Identify which cell holds the provided text, then report its [X, Y] central coordinate. 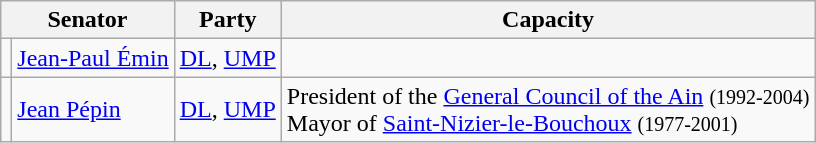
Party [228, 20]
President of the General Council of the Ain (1992-2004)Mayor of Saint-Nizier-le-Bouchoux (1977-2001) [548, 110]
Jean-Paul Émin [93, 58]
Jean Pépin [93, 110]
Capacity [548, 20]
Senator [88, 20]
